Output the [x, y] coordinate of the center of the cell containing the given text.  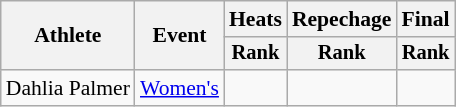
Repechage [342, 19]
Final [426, 19]
Women's [180, 88]
Athlete [68, 36]
Event [180, 36]
Heats [256, 19]
Dahlia Palmer [68, 88]
